Capture the cell that displays the provided text and extract its (x, y) central coordinate. 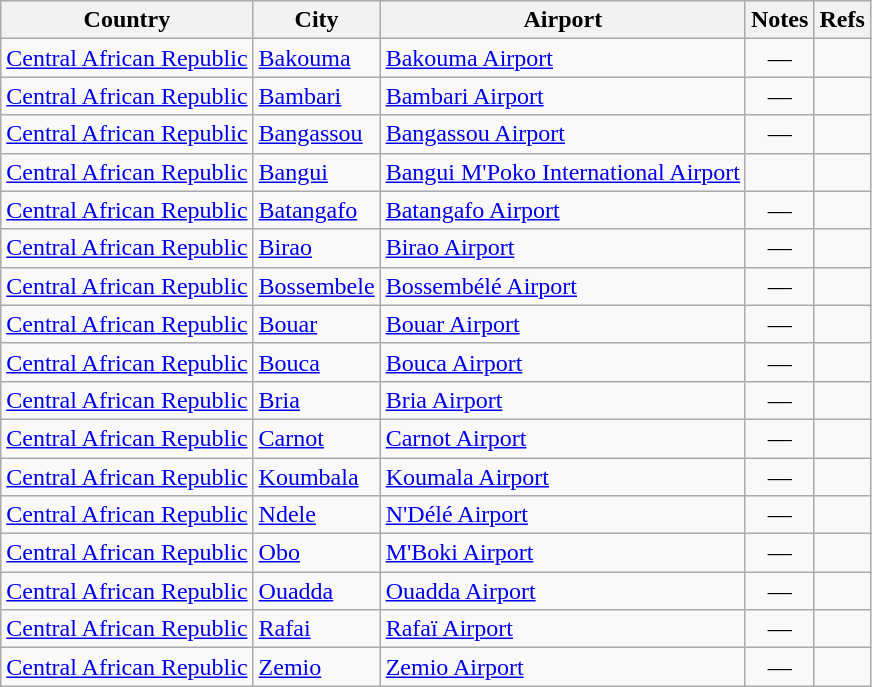
Bria Airport (562, 400)
Bouar Airport (562, 324)
Obo (316, 553)
Bossembélé Airport (562, 286)
Airport (562, 20)
Rafaï Airport (562, 629)
Zemio Airport (562, 667)
Bouca (316, 362)
Bambari Airport (562, 96)
Bambari (316, 96)
Refs (842, 20)
N'Délé Airport (562, 515)
Country (127, 20)
Bangassou Airport (562, 134)
Carnot Airport (562, 438)
Bangui (316, 172)
Bakouma (316, 58)
Bangui M'Poko International Airport (562, 172)
Birao (316, 248)
Batangafo Airport (562, 210)
Bakouma Airport (562, 58)
Carnot (316, 438)
Koumbala (316, 477)
Bossembele (316, 286)
Ndele (316, 515)
Ouadda Airport (562, 591)
City (316, 20)
Bouca Airport (562, 362)
Zemio (316, 667)
Bangassou (316, 134)
Ouadda (316, 591)
Koumala Airport (562, 477)
Notes (779, 20)
Bria (316, 400)
Batangafo (316, 210)
Rafai (316, 629)
Bouar (316, 324)
Birao Airport (562, 248)
M'Boki Airport (562, 553)
